Return (X, Y) of the center of cell containing provided text 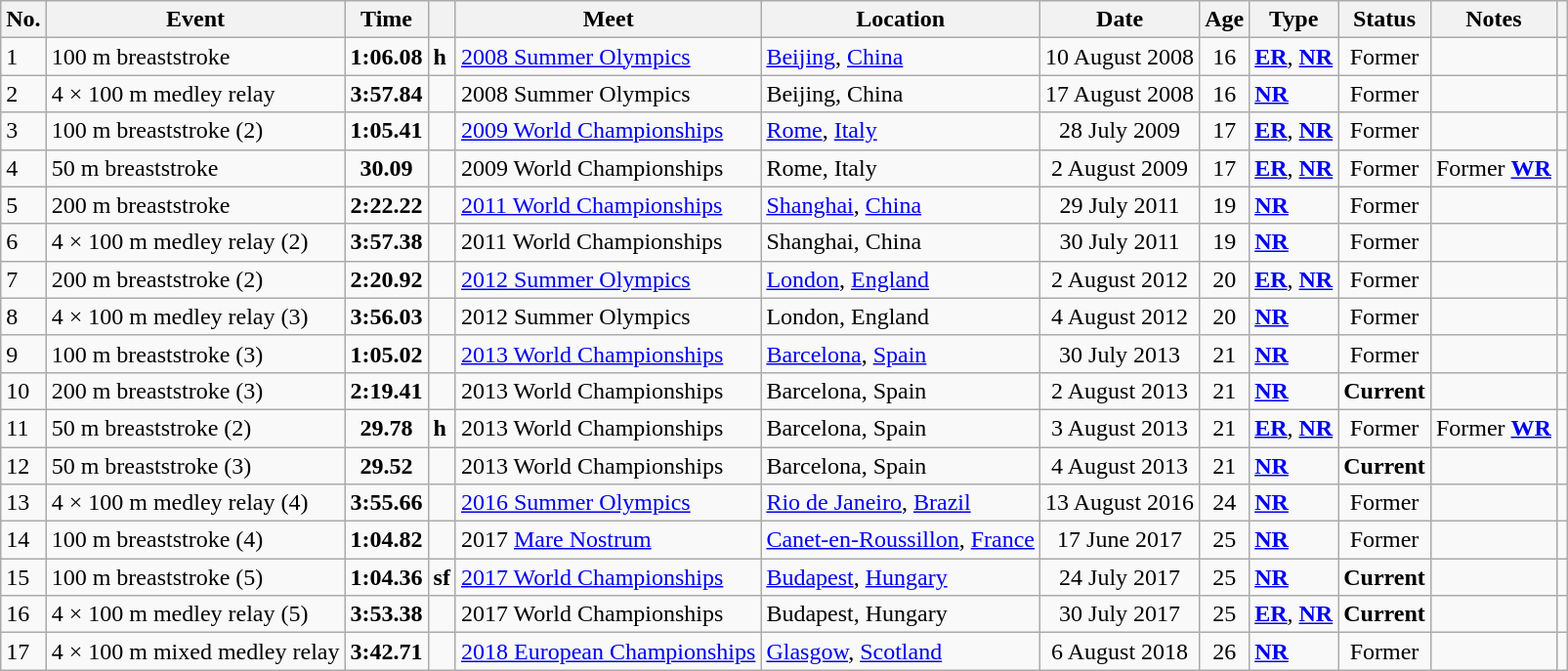
29.78 (387, 428)
Age (1225, 20)
4 × 100 m mixed medley relay (195, 651)
100 m breaststroke (5) (195, 577)
2017 Mare Nostrum (608, 540)
4 × 100 m medley relay (4) (195, 503)
10 (23, 391)
4 × 100 m medley relay (195, 94)
Location (901, 20)
50 m breaststroke (3) (195, 466)
3:53.38 (387, 614)
100 m breaststroke (3) (195, 354)
30 July 2011 (1120, 242)
4 × 100 m medley relay (3) (195, 316)
4 (23, 168)
4 × 100 m medley relay (2) (195, 242)
Time (387, 20)
3:57.38 (387, 242)
13 August 2016 (1120, 503)
2 August 2012 (1120, 279)
3:55.66 (387, 503)
Status (1385, 20)
1:04.82 (387, 540)
3 (23, 131)
Glasgow, Scotland (901, 651)
6 (23, 242)
Date (1120, 20)
26 (1225, 651)
200 m breaststroke (195, 205)
7 (23, 279)
1:04.36 (387, 577)
17 August 2008 (1120, 94)
3:42.71 (387, 651)
30 July 2017 (1120, 614)
9 (23, 354)
4 × 100 m medley relay (5) (195, 614)
1:05.41 (387, 131)
2 (23, 94)
1 (23, 57)
Rio de Janeiro, Brazil (901, 503)
1:06.08 (387, 57)
5 (23, 205)
Meet (608, 20)
2 August 2013 (1120, 391)
No. (23, 20)
30 July 2013 (1120, 354)
12 (23, 466)
1:05.02 (387, 354)
100 m breaststroke (2) (195, 131)
11 (23, 428)
Event (195, 20)
50 m breaststroke (195, 168)
30.09 (387, 168)
24 (1225, 503)
50 m breaststroke (2) (195, 428)
6 August 2018 (1120, 651)
3:56.03 (387, 316)
2016 Summer Olympics (608, 503)
200 m breaststroke (3) (195, 391)
29 July 2011 (1120, 205)
100 m breaststroke (195, 57)
28 July 2009 (1120, 131)
10 August 2008 (1120, 57)
4 August 2012 (1120, 316)
Type (1293, 20)
2018 European Championships (608, 651)
2:22.22 (387, 205)
Notes (1493, 20)
2:19.41 (387, 391)
13 (23, 503)
200 m breaststroke (2) (195, 279)
4 August 2013 (1120, 466)
2:20.92 (387, 279)
15 (23, 577)
Canet-en-Roussillon, France (901, 540)
2 August 2009 (1120, 168)
29.52 (387, 466)
3:57.84 (387, 94)
sf (442, 577)
14 (23, 540)
100 m breaststroke (4) (195, 540)
17 June 2017 (1120, 540)
24 July 2017 (1120, 577)
3 August 2013 (1120, 428)
8 (23, 316)
